Pinpoint the cell where the given text exists, returning its [X, Y] midpoint coordinate. 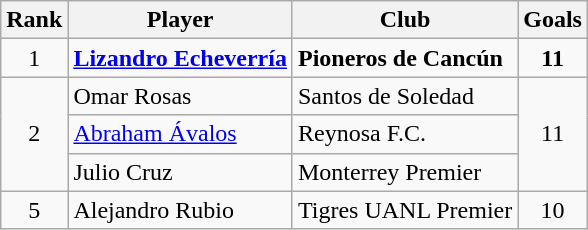
Omar Rosas [180, 96]
Goals [553, 20]
Julio Cruz [180, 172]
2 [34, 134]
Reynosa F.C. [404, 134]
Monterrey Premier [404, 172]
5 [34, 210]
Abraham Ávalos [180, 134]
Lizandro Echeverría [180, 58]
Santos de Soledad [404, 96]
Pioneros de Cancún [404, 58]
10 [553, 210]
Tigres UANL Premier [404, 210]
Alejandro Rubio [180, 210]
Rank [34, 20]
Club [404, 20]
Player [180, 20]
1 [34, 58]
